Identify which cell holds the provided text, then report its [X, Y] central coordinate. 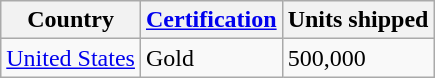
United States [71, 58]
Country [71, 20]
500,000 [358, 58]
Gold [211, 58]
Certification [211, 20]
Units shipped [358, 20]
